Pinpoint the cell where the given text exists, returning its [X, Y] midpoint coordinate. 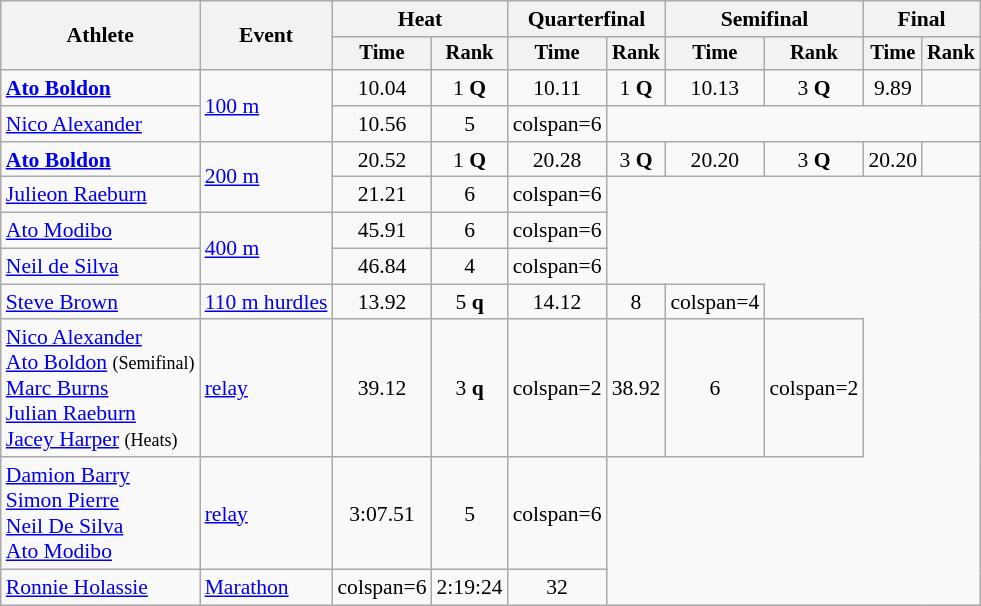
Julieon Raeburn [100, 195]
Semifinal [764, 19]
Quarterfinal [587, 19]
Athlete [100, 36]
Ato Modibo [100, 231]
21.21 [382, 195]
9.89 [892, 88]
Event [266, 36]
110 m hurdles [266, 302]
3 q [470, 389]
39.12 [382, 389]
Ronnie Holassie [100, 588]
8 [636, 302]
10.11 [558, 88]
38.92 [636, 389]
5 q [470, 302]
3:07.51 [382, 513]
Neil de Silva [100, 267]
10.56 [382, 124]
20.52 [382, 160]
colspan=4 [714, 302]
Final [921, 19]
32 [558, 588]
Nico AlexanderAto Boldon (Semifinal)Marc BurnsJulian RaeburnJacey Harper (Heats) [100, 389]
400 m [266, 248]
Damion BarrySimon PierreNeil De SilvaAto Modibo [100, 513]
2:19:24 [470, 588]
20.28 [558, 160]
200 m [266, 178]
100 m [266, 106]
Heat [420, 19]
10.13 [714, 88]
13.92 [382, 302]
14.12 [558, 302]
45.91 [382, 231]
Nico Alexander [100, 124]
46.84 [382, 267]
10.04 [382, 88]
4 [470, 267]
Marathon [266, 588]
Steve Brown [100, 302]
